Detect which cell encompasses the target text, then output its [X, Y] center coordinate. 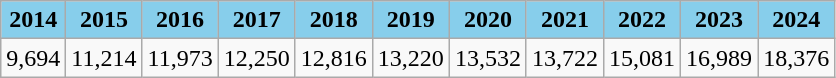
2022 [642, 20]
12,816 [334, 58]
11,214 [104, 58]
16,989 [720, 58]
18,376 [796, 58]
13,220 [410, 58]
2014 [34, 20]
11,973 [180, 58]
2018 [334, 20]
2023 [720, 20]
13,532 [488, 58]
9,694 [34, 58]
12,250 [256, 58]
2015 [104, 20]
2024 [796, 20]
2021 [564, 20]
2017 [256, 20]
2020 [488, 20]
15,081 [642, 58]
2016 [180, 20]
13,722 [564, 58]
2019 [410, 20]
